Identify which cell holds the provided text, then report its [X, Y] central coordinate. 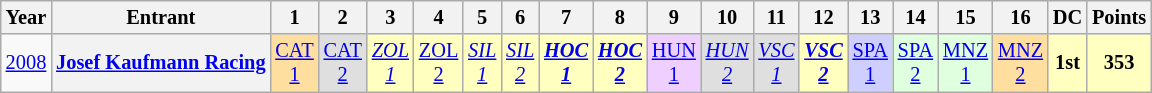
CAT1 [294, 63]
Year [26, 17]
Josef Kaufmann Racing [160, 63]
1 [294, 17]
MNZ2 [1020, 63]
2 [343, 17]
Points [1119, 17]
12 [823, 17]
CAT2 [343, 63]
3 [390, 17]
MNZ1 [966, 63]
10 [728, 17]
SPA2 [916, 63]
11 [776, 17]
HUN1 [674, 63]
SIL2 [520, 63]
14 [916, 17]
16 [1020, 17]
9 [674, 17]
13 [870, 17]
4 [438, 17]
HOC2 [620, 63]
6 [520, 17]
Entrant [160, 17]
SIL1 [482, 63]
VSC1 [776, 63]
VSC2 [823, 63]
8 [620, 17]
SPA1 [870, 63]
2008 [26, 63]
HUN2 [728, 63]
353 [1119, 63]
7 [566, 17]
HOC1 [566, 63]
5 [482, 17]
1st [1068, 63]
ZOL1 [390, 63]
15 [966, 17]
DC [1068, 17]
ZOL2 [438, 63]
